Pinpoint the cell where the given text exists, returning its (x, y) midpoint coordinate. 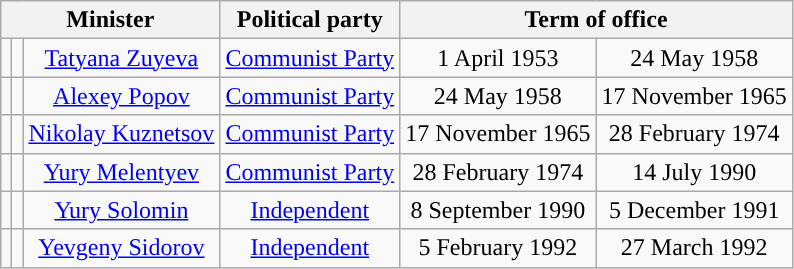
Yury Solomin (122, 210)
1 April 1953 (498, 58)
Nikolay Kuznetsov (122, 134)
Minister (110, 20)
8 September 1990 (498, 210)
Term of office (596, 20)
Yury Melentyev (122, 172)
5 February 1992 (498, 248)
14 July 1990 (694, 172)
5 December 1991 (694, 210)
Yevgeny Sidorov (122, 248)
Tatyana Zuyeva (122, 58)
Alexey Popov (122, 96)
Political party (310, 20)
27 March 1992 (694, 248)
